For the text-containing cell, return its midpoint in [X, Y] coordinate format. 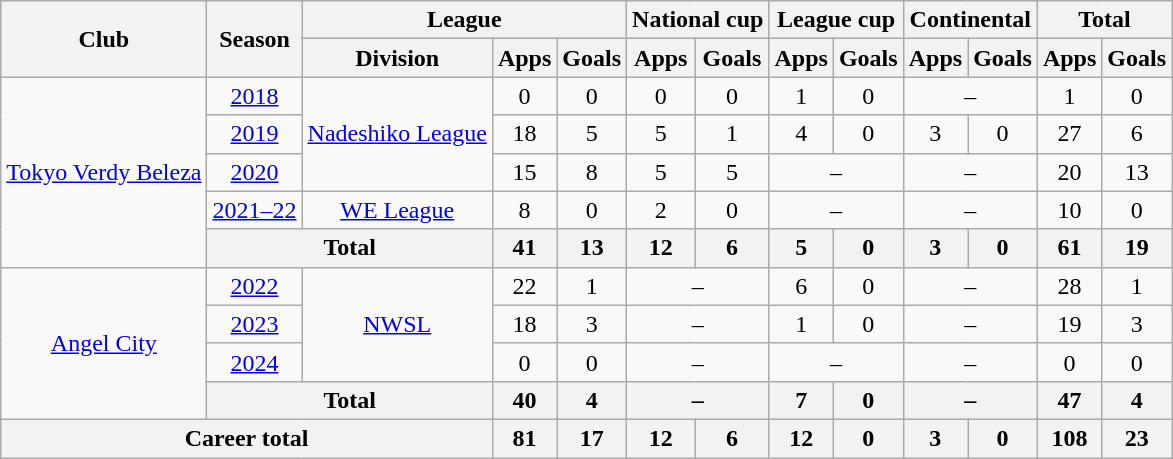
22 [524, 286]
Tokyo Verdy Beleza [104, 172]
National cup [698, 20]
WE League [397, 210]
2022 [254, 286]
Nadeshiko League [397, 134]
2024 [254, 362]
2019 [254, 134]
2 [661, 210]
Angel City [104, 343]
61 [1069, 248]
Career total [247, 438]
40 [524, 400]
Division [397, 58]
2023 [254, 324]
27 [1069, 134]
League cup [836, 20]
47 [1069, 400]
League [464, 20]
17 [592, 438]
Season [254, 39]
NWSL [397, 324]
81 [524, 438]
2018 [254, 96]
10 [1069, 210]
Continental [970, 20]
20 [1069, 172]
Club [104, 39]
2021–22 [254, 210]
41 [524, 248]
108 [1069, 438]
15 [524, 172]
23 [1137, 438]
7 [801, 400]
28 [1069, 286]
2020 [254, 172]
